Provide the [x, y] coordinate of the cell's center where the given text is located.  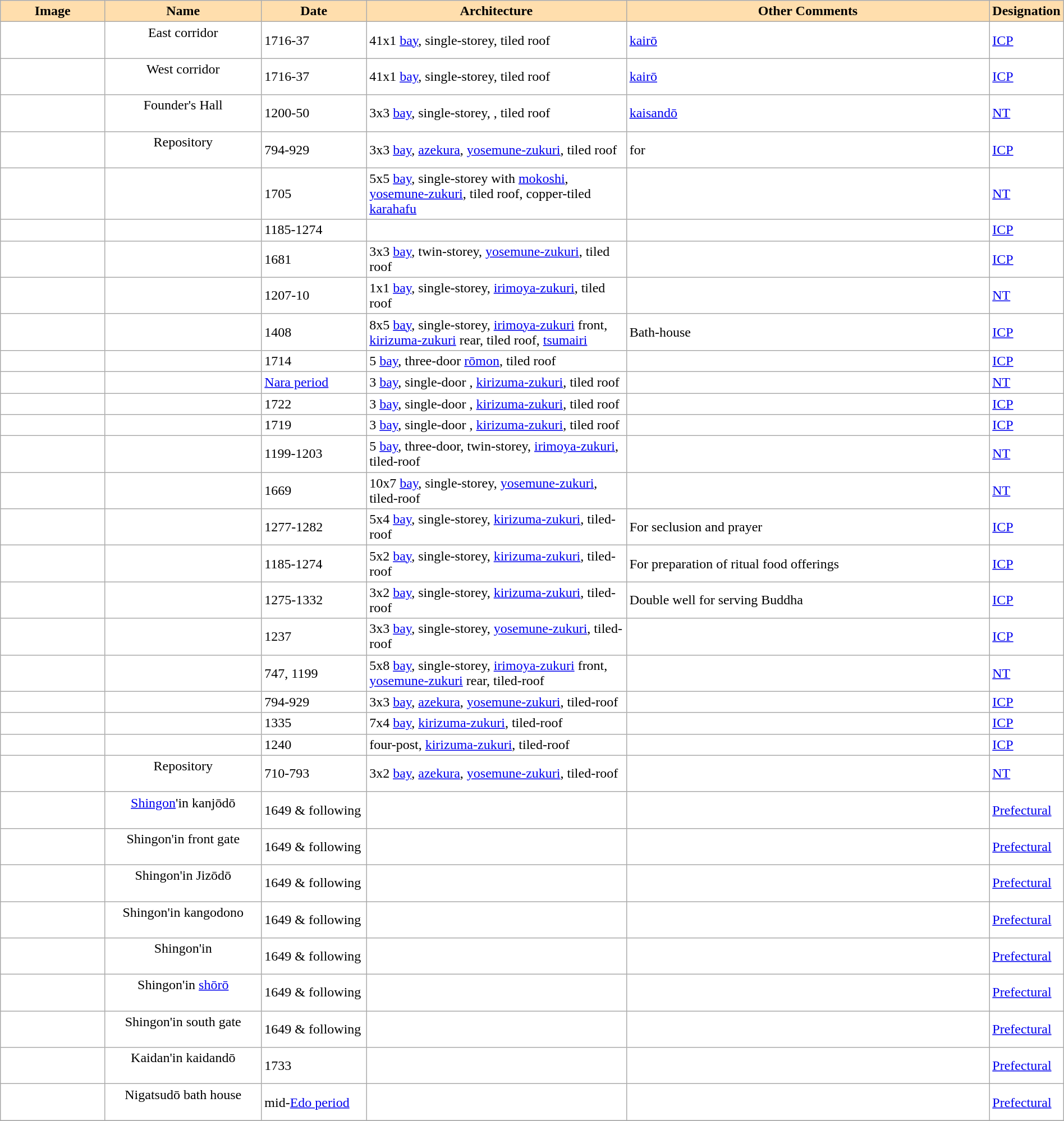
For preparation of ritual food offerings [808, 563]
3x3 bay, single-storey, yosemune-zukuri, tiled-roof [497, 636]
1719 [314, 425]
1681 [314, 259]
3x3 bay, twin-storey, yosemune-zukuri, tiled roof [497, 259]
1722 [314, 403]
four-post, kirizuma-zukuri, tiled-roof [497, 745]
Shingon'in kangodono [183, 919]
3x3 bay, azekura, yosemune-zukuri, tiled-roof [497, 702]
3x3 bay, single-storey, , tiled roof [497, 113]
Shingon'in front gate [183, 846]
West corridor [183, 76]
Date [314, 11]
Shingon'in kanjōdō [183, 810]
710-793 [314, 773]
Designation [1026, 11]
1x1 bay, single-storey, irimoya-zukuri, tiled roof [497, 295]
Double well for serving Buddha [808, 600]
kaisandō [808, 113]
Founder's Hall [183, 113]
1408 [314, 332]
3x2 bay, single-storey, kirizuma-zukuri, tiled-roof [497, 600]
1275-1332 [314, 600]
5x8 bay, single-storey, irimoya-zukuri front, yosemune-zukuri rear, tiled-roof [497, 673]
1705 [314, 194]
1335 [314, 723]
Nigatsudō bath house [183, 1102]
1199-1203 [314, 454]
for [808, 149]
Shingon'in south gate [183, 1029]
1669 [314, 490]
Bath-house [808, 332]
5 bay, three-door, twin-storey, irimoya-zukuri, tiled-roof [497, 454]
Image [53, 11]
1277-1282 [314, 527]
1714 [314, 361]
Nara period [314, 382]
1237 [314, 636]
East corridor [183, 40]
1240 [314, 745]
1733 [314, 1066]
5 bay, three-door rōmon, tiled roof [497, 361]
747, 1199 [314, 673]
Shingon'in shōrō [183, 993]
Shingon'in Jizōdō [183, 883]
Shingon'in [183, 956]
3x2 bay, azekura, yosemune-zukuri, tiled-roof [497, 773]
8x5 bay, single-storey, irimoya-zukuri front, kirizuma-zukuri rear, tiled roof, tsumairi [497, 332]
Name [183, 11]
5x4 bay, single-storey, kirizuma-zukuri, tiled-roof [497, 527]
Kaidan'in kaidandō [183, 1066]
1200-50 [314, 113]
10x7 bay, single-storey, yosemune-zukuri, tiled-roof [497, 490]
Architecture [497, 11]
Other Comments [808, 11]
3x3 bay, azekura, yosemune-zukuri, tiled roof [497, 149]
For seclusion and prayer [808, 527]
1207-10 [314, 295]
5x5 bay, single-storey with mokoshi, yosemune-zukuri, tiled roof, copper-tiled karahafu [497, 194]
mid-Edo period [314, 1102]
7x4 bay, kirizuma-zukuri, tiled-roof [497, 723]
5x2 bay, single-storey, kirizuma-zukuri, tiled-roof [497, 563]
